Locate the cell with the specified text and output its (x, y) center coordinate. 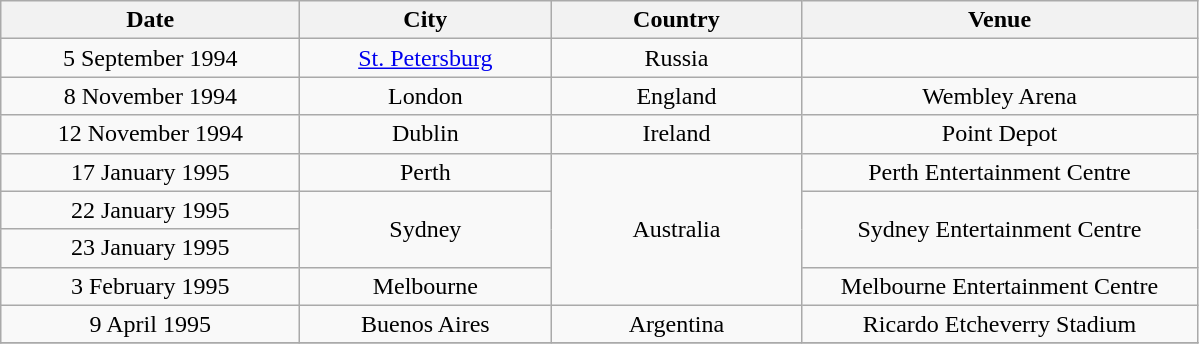
Ireland (676, 134)
Sydney (426, 229)
Sydney Entertainment Centre (1000, 229)
Date (150, 20)
Perth (426, 172)
City (426, 20)
Point Depot (1000, 134)
Argentina (676, 324)
Wembley Arena (1000, 96)
London (426, 96)
Russia (676, 58)
Venue (1000, 20)
8 November 1994 (150, 96)
12 November 1994 (150, 134)
22 January 1995 (150, 210)
St. Petersburg (426, 58)
Country (676, 20)
Australia (676, 229)
23 January 1995 (150, 248)
Buenos Aires (426, 324)
Dublin (426, 134)
Perth Entertainment Centre (1000, 172)
Melbourne Entertainment Centre (1000, 286)
England (676, 96)
Ricardo Etcheverry Stadium (1000, 324)
3 February 1995 (150, 286)
Melbourne (426, 286)
17 January 1995 (150, 172)
5 September 1994 (150, 58)
9 April 1995 (150, 324)
